Search for the cell housing the specified text and yield its [X, Y] center coordinate. 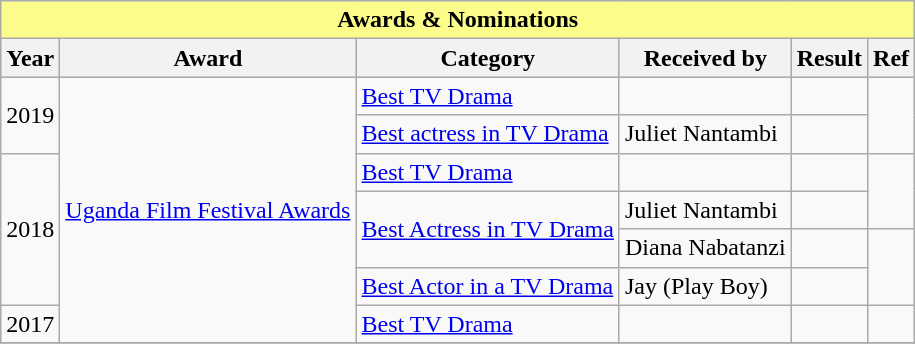
Awards & Nominations [458, 20]
2019 [30, 115]
Received by [705, 58]
Award [208, 58]
Ref [892, 58]
Uganda Film Festival Awards [208, 210]
Best Actor in a TV Drama [488, 286]
Result [829, 58]
Diana Nabatanzi [705, 248]
Best Actress in TV Drama [488, 229]
Year [30, 58]
2018 [30, 229]
Best actress in TV Drama [488, 134]
2017 [30, 324]
Category [488, 58]
Jay (Play Boy) [705, 286]
